Locate the cell with the specified text and output its [X, Y] center coordinate. 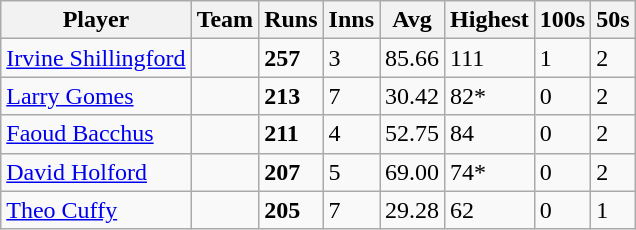
David Holford [96, 172]
82* [490, 96]
Highest [490, 20]
Avg [412, 20]
74* [490, 172]
211 [291, 134]
3 [351, 58]
52.75 [412, 134]
213 [291, 96]
Faoud Bacchus [96, 134]
29.28 [412, 210]
4 [351, 134]
Runs [291, 20]
Player [96, 20]
84 [490, 134]
69.00 [412, 172]
Theo Cuffy [96, 210]
62 [490, 210]
100s [562, 20]
257 [291, 58]
85.66 [412, 58]
Team [225, 20]
111 [490, 58]
207 [291, 172]
205 [291, 210]
50s [613, 20]
5 [351, 172]
Inns [351, 20]
Larry Gomes [96, 96]
Irvine Shillingford [96, 58]
30.42 [412, 96]
